Extract the [x, y] coordinate from the center of the cell holding the provided text.  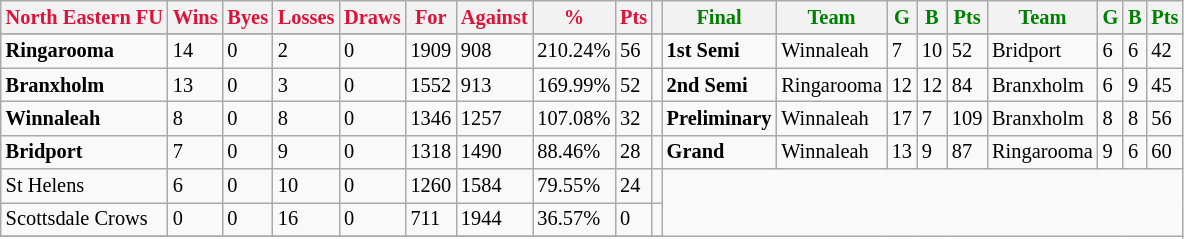
For [431, 17]
913 [494, 85]
1909 [431, 51]
Wins [196, 17]
1346 [431, 118]
87 [967, 152]
711 [431, 219]
Preliminary [720, 118]
107.08% [574, 118]
North Eastern FU [84, 17]
Draws [372, 17]
88.46% [574, 152]
1584 [494, 186]
32 [634, 118]
Scottsdale Crows [84, 219]
79.55% [574, 186]
2 [306, 51]
28 [634, 152]
14 [196, 51]
42 [1164, 51]
210.24% [574, 51]
908 [494, 51]
Final [720, 17]
1st Semi [720, 51]
1257 [494, 118]
36.57% [574, 219]
24 [634, 186]
60 [1164, 152]
45 [1164, 85]
17 [902, 118]
1260 [431, 186]
Losses [306, 17]
1318 [431, 152]
1552 [431, 85]
2nd Semi [720, 85]
109 [967, 118]
Against [494, 17]
1944 [494, 219]
Byes [247, 17]
1490 [494, 152]
169.99% [574, 85]
16 [306, 219]
% [574, 17]
St Helens [84, 186]
3 [306, 85]
Grand [720, 152]
84 [967, 85]
